From the cell containing the given text, extract its center point as [x, y] coordinate. 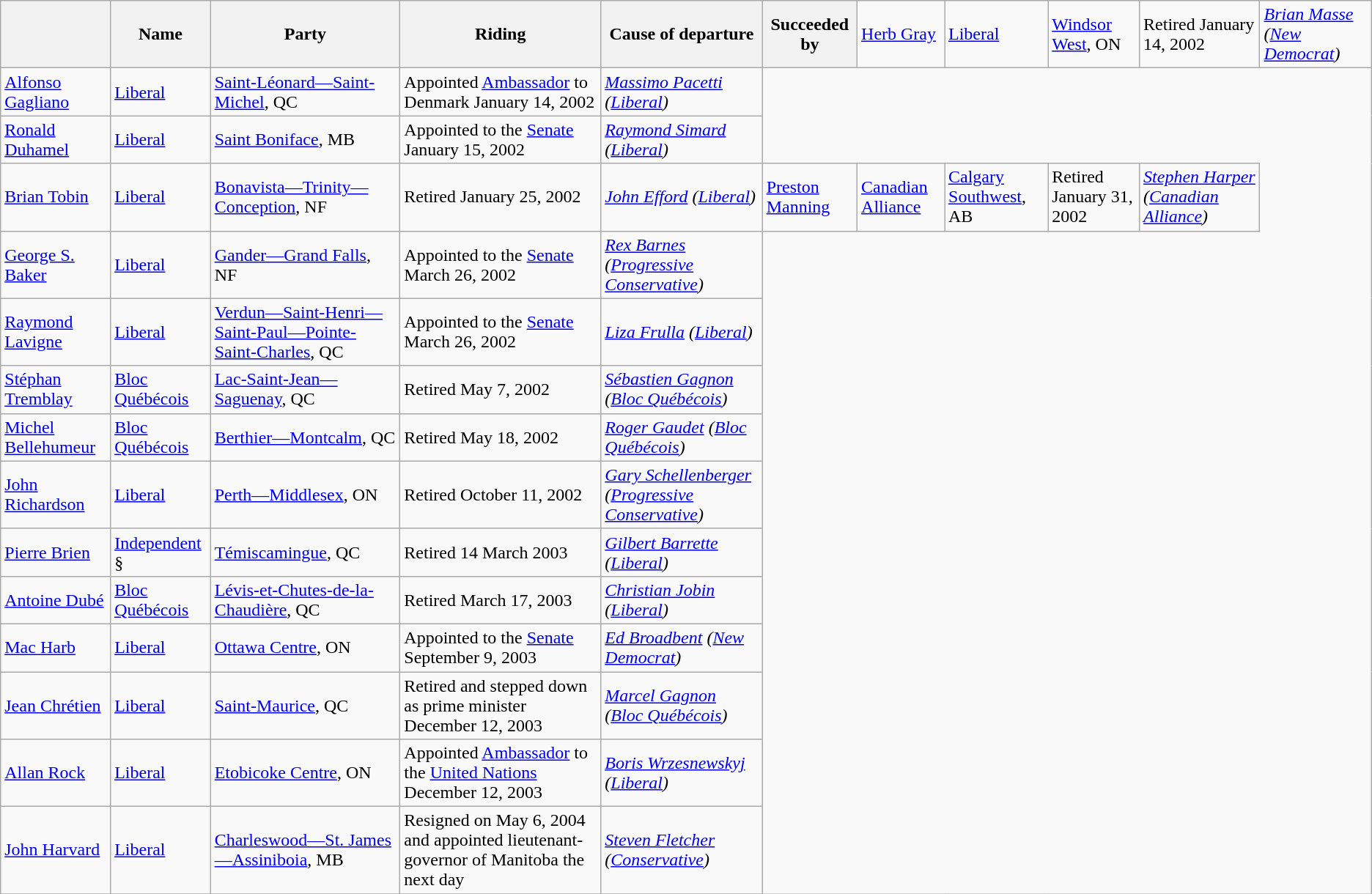
Saint-Léonard—Saint-Michel, QC [305, 92]
Bonavista—Trinity—Conception, NF [305, 197]
John Efford (Liberal) [682, 197]
Appointed Ambassador to the United Nations December 12, 2003 [501, 773]
Verdun—Saint-Henri—Saint-Paul—Pointe-Saint-Charles, QC [305, 332]
Perth—Middlesex, ON [305, 495]
Appointed to the Senate January 15, 2002 [501, 139]
Retired May 7, 2002 [501, 390]
Steven Fletcher (Conservative) [682, 850]
Appointed to the Senate September 9, 2003 [501, 648]
Preston Manning [809, 197]
Berthier—Montcalm, QC [305, 437]
Marcel Gagnon (Bloc Québécois) [682, 705]
Appointed Ambassador to Denmark January 14, 2002 [501, 92]
John Richardson [56, 495]
Liza Frulla (Liberal) [682, 332]
Sébastien Gagnon (Bloc Québécois) [682, 390]
Raymond Simard (Liberal) [682, 139]
Riding [501, 34]
Charleswood—St. James—Assiniboia, MB [305, 850]
Ottawa Centre, ON [305, 648]
Jean Chrétien [56, 705]
Saint Boniface, MB [305, 139]
Brian Masse (New Democrat) [1316, 34]
Gander—Grand Falls, NF [305, 265]
Retired January 25, 2002 [501, 197]
Roger Gaudet (Bloc Québécois) [682, 437]
Name [161, 34]
Independent § [161, 553]
Témiscamingue, QC [305, 553]
Retired 14 March 2003 [501, 553]
Succeeded by [809, 34]
Antoine Dubé [56, 599]
Gary Schellenberger (Progressive Conservative) [682, 495]
Raymond Lavigne [56, 332]
Retired October 11, 2002 [501, 495]
Party [305, 34]
Alfonso Gagliano [56, 92]
Resigned on May 6, 2004 and appointed lieutenant-governor of Manitoba the next day [501, 850]
Pierre Brien [56, 553]
Ed Broadbent (New Democrat) [682, 648]
John Harvard [56, 850]
Retired and stepped down as prime minister December 12, 2003 [501, 705]
Retired May 18, 2002 [501, 437]
Rex Barnes (Progressive Conservative) [682, 265]
George S. Baker [56, 265]
Saint-Maurice, QC [305, 705]
Retired January 14, 2002 [1200, 34]
Christian Jobin (Liberal) [682, 599]
Lévis-et-Chutes-de-la-Chaudière, QC [305, 599]
Retired March 17, 2003 [501, 599]
Mac Harb [56, 648]
Calgary Southwest, AB [995, 197]
Massimo Pacetti (Liberal) [682, 92]
Stephen Harper (Canadian Alliance) [1200, 197]
Lac-Saint-Jean—Saguenay, QC [305, 390]
Retired January 31, 2002 [1093, 197]
Allan Rock [56, 773]
Ronald Duhamel [56, 139]
Herb Gray [901, 34]
Cause of departure [682, 34]
Boris Wrzesnewskyj (Liberal) [682, 773]
Gilbert Barrette (Liberal) [682, 553]
Canadian Alliance [901, 197]
Brian Tobin [56, 197]
Windsor West, ON [1093, 34]
Stéphan Tremblay [56, 390]
Etobicoke Centre, ON [305, 773]
Michel Bellehumeur [56, 437]
